Extract the [X, Y] coordinate from the center of the cell holding the provided text.  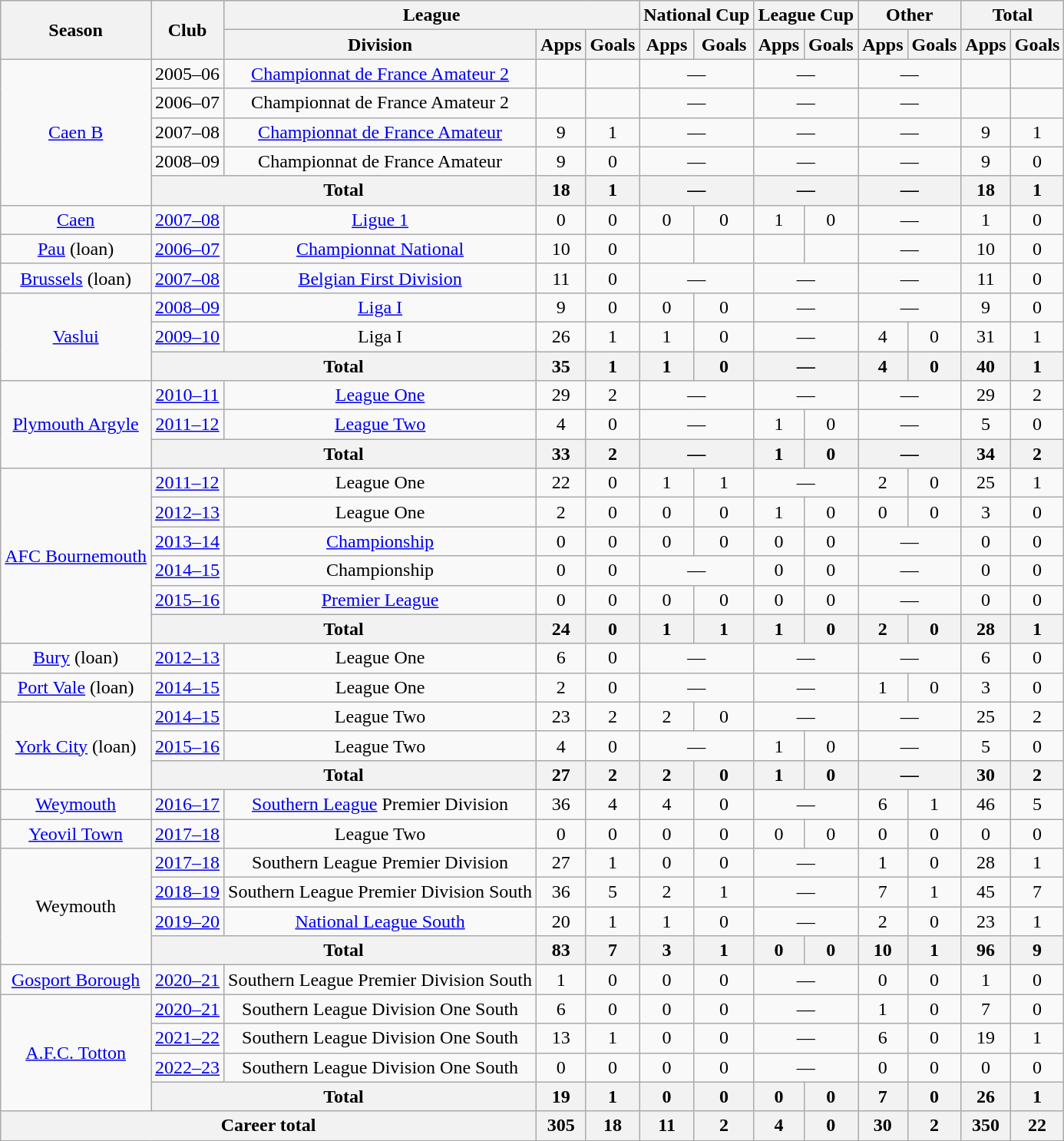
350 [986, 1126]
35 [561, 366]
2013–14 [187, 541]
Bury (loan) [76, 658]
2010–11 [187, 395]
20 [561, 921]
13 [561, 1038]
2022–23 [187, 1067]
League Cup [806, 15]
Division [381, 45]
National League South [381, 921]
Caen [76, 220]
40 [986, 366]
Brussels (loan) [76, 278]
Pau (loan) [76, 249]
Ligue 1 [381, 220]
96 [986, 951]
2021–22 [187, 1038]
Caen B [76, 132]
Premier League [381, 600]
2009–10 [187, 336]
Season [76, 30]
24 [561, 629]
305 [561, 1126]
AFC Bournemouth [76, 556]
Club [187, 30]
46 [986, 804]
Yeovil Town [76, 833]
Career total [269, 1126]
Port Vale (loan) [76, 687]
2005–06 [187, 74]
2019–20 [187, 921]
Plymouth Argyle [76, 425]
31 [986, 336]
A.F.C. Totton [76, 1053]
Belgian First Division [381, 278]
League [431, 15]
York City (loan) [76, 746]
Other [910, 15]
2016–17 [187, 804]
2018–19 [187, 892]
National Cup [697, 15]
33 [561, 454]
Vaslui [76, 336]
Championnat National [381, 249]
45 [986, 892]
34 [986, 454]
83 [561, 951]
Gosport Borough [76, 980]
